Locate the cell with the specified text and output its [x, y] center coordinate. 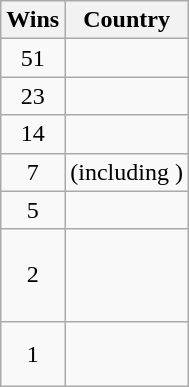
7 [33, 172]
14 [33, 134]
51 [33, 58]
Wins [33, 20]
Country [127, 20]
2 [33, 275]
23 [33, 96]
1 [33, 354]
5 [33, 210]
(including ) [127, 172]
